Locate the cell with the specified text and output its [x, y] center coordinate. 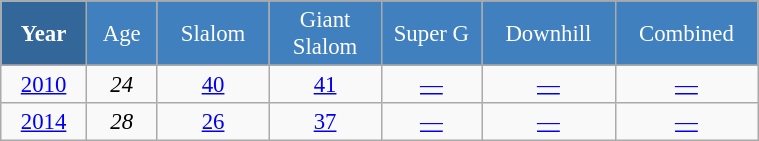
40 [213, 85]
Combined [686, 34]
28 [122, 122]
Year [44, 34]
37 [325, 122]
41 [325, 85]
2010 [44, 85]
Slalom [213, 34]
26 [213, 122]
Super G [432, 34]
2014 [44, 122]
24 [122, 85]
Downhill [549, 34]
Age [122, 34]
GiantSlalom [325, 34]
